For the text-containing cell, return its midpoint in (x, y) coordinate format. 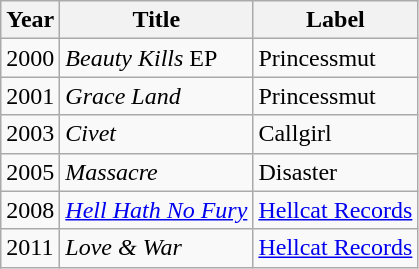
2011 (30, 248)
2001 (30, 96)
Title (156, 20)
Massacre (156, 172)
2008 (30, 210)
2000 (30, 58)
2005 (30, 172)
Hell Hath No Fury (156, 210)
Beauty Kills EP (156, 58)
Disaster (336, 172)
Callgirl (336, 134)
Civet (156, 134)
2003 (30, 134)
Grace Land (156, 96)
Label (336, 20)
Love & War (156, 248)
Year (30, 20)
